Output the (x, y) coordinate of the center of the cell containing the given text.  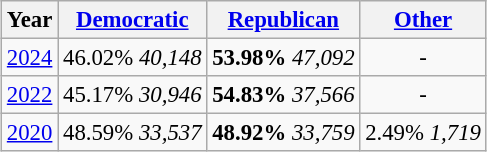
2022 (30, 95)
46.02% 40,148 (132, 58)
Other (423, 20)
54.83% 37,566 (284, 95)
48.59% 33,537 (132, 133)
2.49% 1,719 (423, 133)
2020 (30, 133)
Year (30, 20)
45.17% 30,946 (132, 95)
2024 (30, 58)
48.92% 33,759 (284, 133)
53.98% 47,092 (284, 58)
Republican (284, 20)
Democratic (132, 20)
